Return the [X, Y] coordinate for the center point of the cell that contains the specified text.  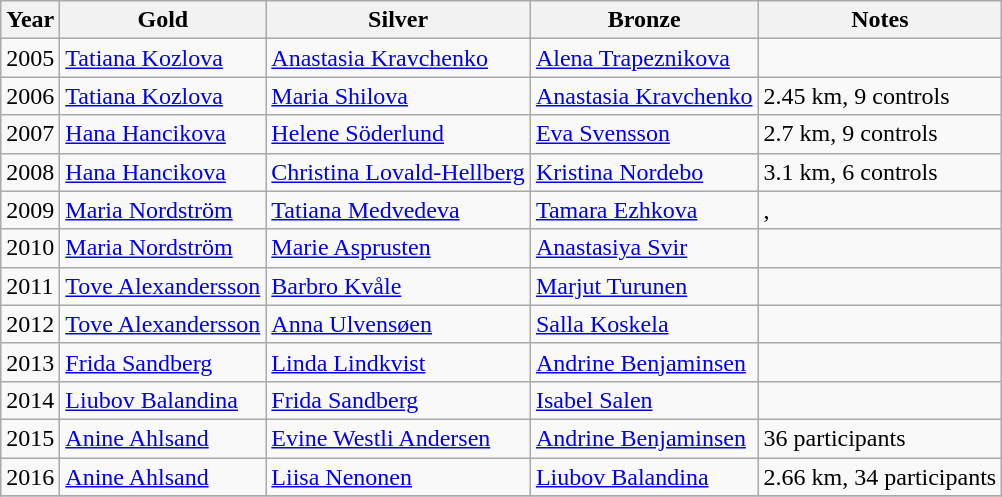
Bronze [644, 20]
Helene Söderlund [398, 134]
2007 [30, 134]
Evine Westli Andersen [398, 438]
Anastasiya Svir [644, 248]
Year [30, 20]
Maria Shilova [398, 96]
Alena Trapeznikova [644, 58]
2005 [30, 58]
Christina Lovald-Hellberg [398, 172]
36 participants [880, 438]
, [880, 210]
2008 [30, 172]
2.45 km, 9 controls [880, 96]
2010 [30, 248]
Marie Asprusten [398, 248]
2.7 km, 9 controls [880, 134]
Eva Svensson [644, 134]
2011 [30, 286]
Anna Ulvensøen [398, 324]
Salla Koskela [644, 324]
Silver [398, 20]
2016 [30, 477]
2012 [30, 324]
2015 [30, 438]
Tatiana Medvedeva [398, 210]
2.66 km, 34 participants [880, 477]
Notes [880, 20]
3.1 km, 6 controls [880, 172]
Tamara Ezhkova [644, 210]
Liisa Nenonen [398, 477]
Linda Lindkvist [398, 362]
2009 [30, 210]
2013 [30, 362]
Kristina Nordebo [644, 172]
Isabel Salen [644, 400]
Marjut Turunen [644, 286]
Gold [163, 20]
Barbro Kvåle [398, 286]
2014 [30, 400]
2006 [30, 96]
